Scan for the cell matching the given text and deliver its [x, y] coordinate at center. 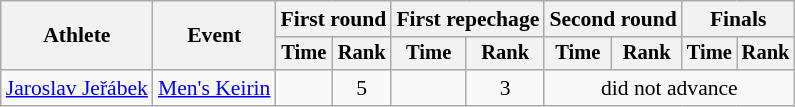
3 [505, 88]
Event [214, 36]
First round [333, 19]
Men's Keirin [214, 88]
Finals [738, 19]
5 [362, 88]
First repechage [468, 19]
Athlete [77, 36]
Jaroslav Jeřábek [77, 88]
did not advance [669, 88]
Second round [613, 19]
